Identify which cell holds the provided text, then report its [x, y] central coordinate. 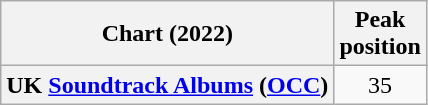
Chart (2022) [168, 34]
35 [380, 85]
UK Soundtrack Albums (OCC) [168, 85]
Peakposition [380, 34]
